Return the [x, y] coordinate for the center point of the cell that contains the specified text.  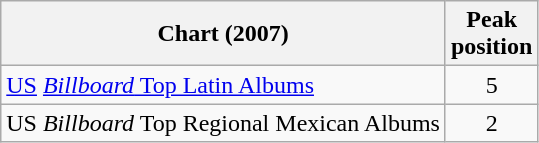
Peakposition [491, 34]
Chart (2007) [224, 34]
5 [491, 85]
US Billboard Top Latin Albums [224, 85]
2 [491, 123]
US Billboard Top Regional Mexican Albums [224, 123]
